Pinpoint the cell where the given text exists, returning its [X, Y] midpoint coordinate. 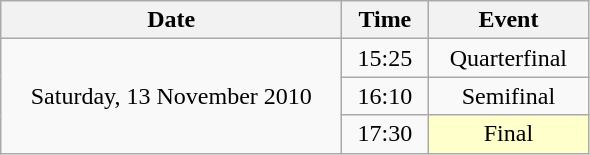
Event [508, 20]
17:30 [385, 134]
15:25 [385, 58]
Saturday, 13 November 2010 [172, 96]
Date [172, 20]
Final [508, 134]
16:10 [385, 96]
Quarterfinal [508, 58]
Time [385, 20]
Semifinal [508, 96]
